Return the (X, Y) coordinate for the center point of the cell that contains the specified text.  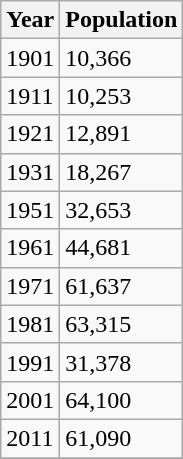
Population (122, 20)
10,366 (122, 58)
1931 (30, 172)
1971 (30, 286)
1901 (30, 58)
Year (30, 20)
12,891 (122, 134)
63,315 (122, 324)
2011 (30, 438)
2001 (30, 400)
1961 (30, 248)
64,100 (122, 400)
1981 (30, 324)
1951 (30, 210)
31,378 (122, 362)
61,637 (122, 286)
61,090 (122, 438)
44,681 (122, 248)
1991 (30, 362)
1911 (30, 96)
32,653 (122, 210)
10,253 (122, 96)
18,267 (122, 172)
1921 (30, 134)
